Scan for the cell matching the given text and deliver its [X, Y] coordinate at center. 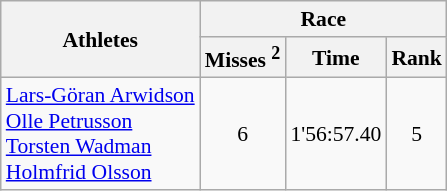
6 [243, 134]
Lars-Göran ArwidsonOlle PetrussonTorsten WadmanHolmfrid Olsson [100, 134]
Race [324, 19]
Misses 2 [243, 58]
Athletes [100, 40]
5 [416, 134]
1'56:57.40 [336, 134]
Time [336, 58]
Rank [416, 58]
